From the cell containing the given text, extract its center point as (X, Y) coordinate. 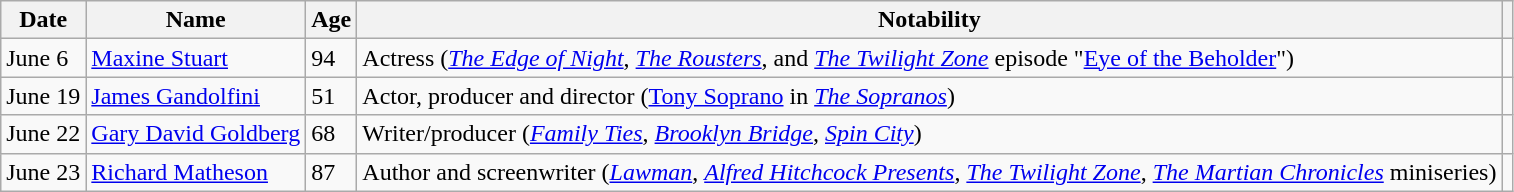
Actress (The Edge of Night, The Rousters, and The Twilight Zone episode "Eye of the Beholder") (930, 58)
51 (332, 96)
Richard Matheson (196, 172)
Age (332, 20)
Writer/producer (Family Ties, Brooklyn Bridge, Spin City) (930, 134)
Author and screenwriter (Lawman, Alfred Hitchcock Presents, The Twilight Zone, The Martian Chronicles miniseries) (930, 172)
Date (44, 20)
James Gandolfini (196, 96)
Actor, producer and director (Tony Soprano in The Sopranos) (930, 96)
Gary David Goldberg (196, 134)
87 (332, 172)
June 23 (44, 172)
Notability (930, 20)
94 (332, 58)
Name (196, 20)
June 6 (44, 58)
June 19 (44, 96)
Maxine Stuart (196, 58)
June 22 (44, 134)
68 (332, 134)
